Return the (x, y) coordinate for the center point of the cell that contains the specified text.  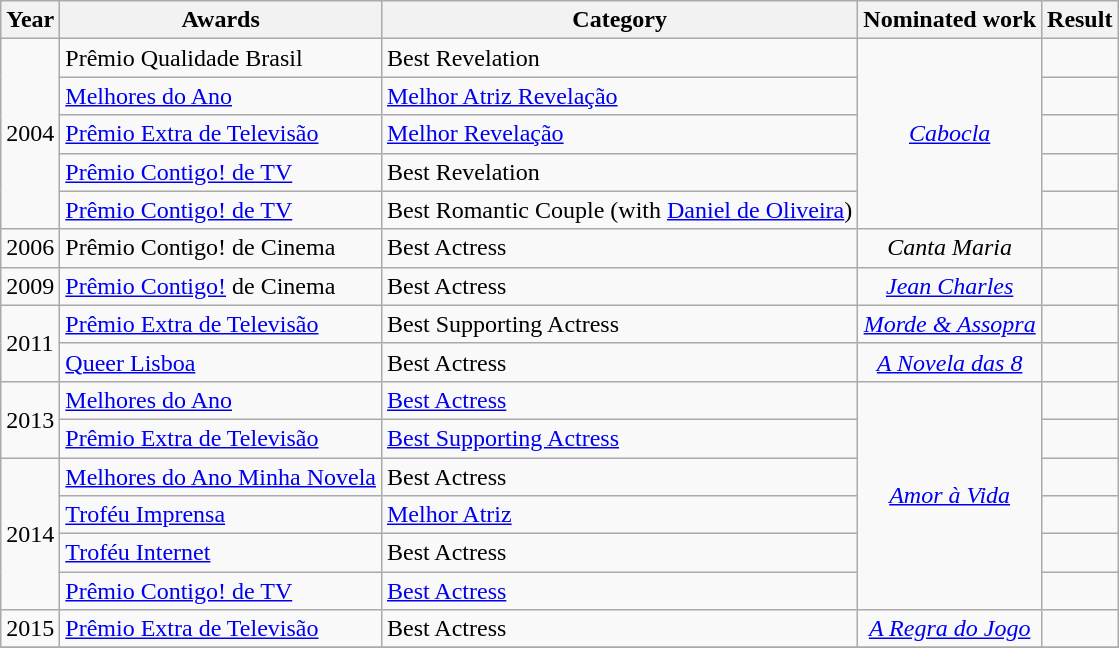
Melhor Atriz Revelação (619, 96)
Nominated work (950, 20)
Canta Maria (950, 248)
Result (1080, 20)
2006 (30, 248)
Prêmio Qualidade Brasil (221, 58)
Category (619, 20)
Melhores do Ano Minha Novela (221, 477)
A Regra do Jogo (950, 629)
Best Romantic Couple (with Daniel de Oliveira) (619, 210)
2013 (30, 419)
2015 (30, 629)
Amor à Vida (950, 495)
A Novela das 8 (950, 362)
2011 (30, 343)
Troféu Imprensa (221, 515)
Jean Charles (950, 286)
2014 (30, 534)
Awards (221, 20)
Melhor Atriz (619, 515)
2004 (30, 134)
Year (30, 20)
2009 (30, 286)
Troféu Internet (221, 553)
Cabocla (950, 134)
Morde & Assopra (950, 324)
Queer Lisboa (221, 362)
Melhor Revelação (619, 134)
